Output the [x, y] coordinate of the center of the cell containing the given text.  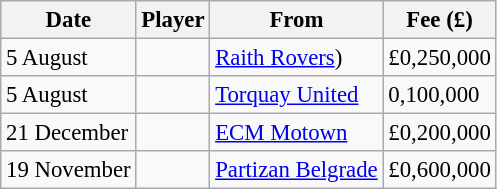
£0,250,000 [440, 58]
Fee (£) [440, 20]
ECM Motown [296, 133]
0,100,000 [440, 95]
Torquay United [296, 95]
Partizan Belgrade [296, 170]
£0,200,000 [440, 133]
Player [173, 20]
Raith Rovers) [296, 58]
£0,600,000 [440, 170]
From [296, 20]
21 December [68, 133]
19 November [68, 170]
Date [68, 20]
